Capture the cell that displays the provided text and extract its [X, Y] central coordinate. 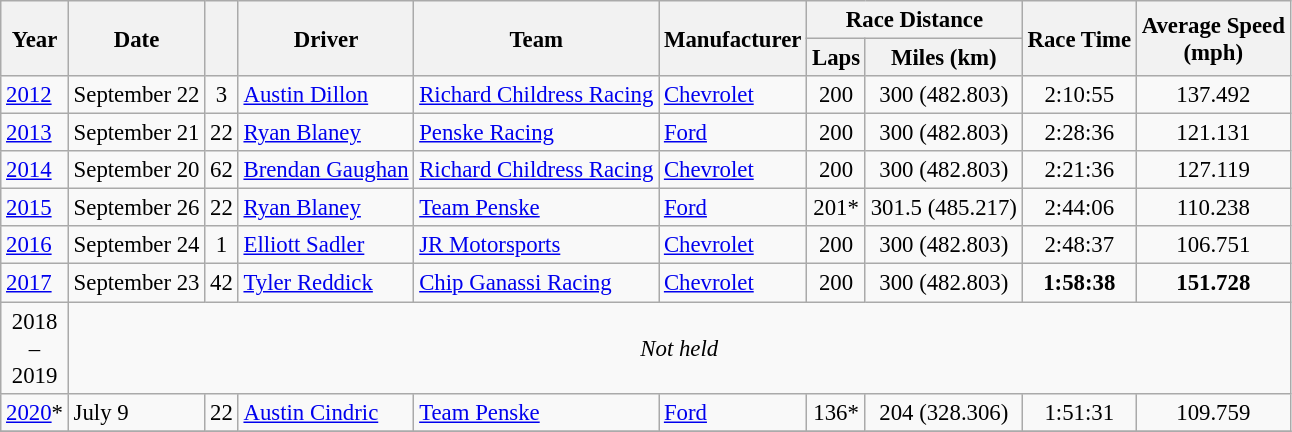
Brendan Gaughan [326, 170]
204 (328.306) [944, 412]
Average Speed(mph) [1213, 38]
42 [222, 283]
2015 [35, 208]
September 21 [136, 133]
151.728 [1213, 283]
127.119 [1213, 170]
Austin Cindric [326, 412]
Year [35, 38]
Chip Ganassi Racing [536, 283]
September 26 [136, 208]
Austin Dillon [326, 95]
121.131 [1213, 133]
Manufacturer [733, 38]
1:51:31 [1079, 412]
3 [222, 95]
110.238 [1213, 208]
2:44:06 [1079, 208]
September 24 [136, 245]
Race Time [1079, 38]
JR Motorsports [536, 245]
Tyler Reddick [326, 283]
301.5 (485.217) [944, 208]
1:58:38 [1079, 283]
September 20 [136, 170]
2020* [35, 412]
2016 [35, 245]
109.759 [1213, 412]
136* [836, 412]
Team [536, 38]
Penske Racing [536, 133]
2012 [35, 95]
2017 [35, 283]
Driver [326, 38]
2:48:37 [1079, 245]
2013 [35, 133]
July 9 [136, 412]
Miles (km) [944, 58]
201* [836, 208]
62 [222, 170]
September 23 [136, 283]
2018–2019 [35, 348]
2:28:36 [1079, 133]
2:10:55 [1079, 95]
Not held [679, 348]
Laps [836, 58]
September 22 [136, 95]
1 [222, 245]
137.492 [1213, 95]
Race Distance [915, 20]
2014 [35, 170]
Elliott Sadler [326, 245]
106.751 [1213, 245]
Date [136, 38]
2:21:36 [1079, 170]
